Locate the cell with the specified text and output its (x, y) center coordinate. 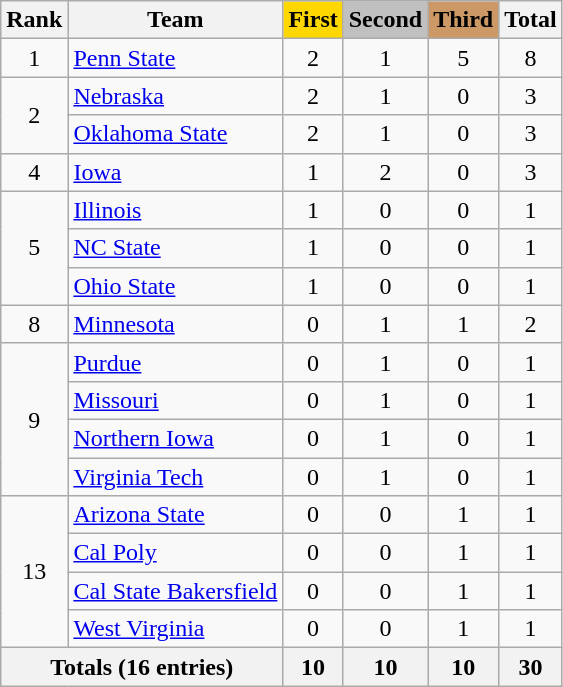
Virginia Tech (176, 477)
Cal State Bakersfield (176, 591)
Third (464, 20)
Rank (34, 20)
Arizona State (176, 515)
Ohio State (176, 286)
4 (34, 172)
30 (531, 667)
NC State (176, 248)
Illinois (176, 210)
Iowa (176, 172)
Oklahoma State (176, 134)
Nebraska (176, 96)
West Virginia (176, 629)
Team (176, 20)
Missouri (176, 400)
Totals (16 entries) (142, 667)
Cal Poly (176, 553)
Second (385, 20)
Penn State (176, 58)
Purdue (176, 362)
9 (34, 419)
Northern Iowa (176, 438)
First (313, 20)
13 (34, 572)
Total (531, 20)
Minnesota (176, 324)
